From the cell containing the given text, extract its center point as (x, y) coordinate. 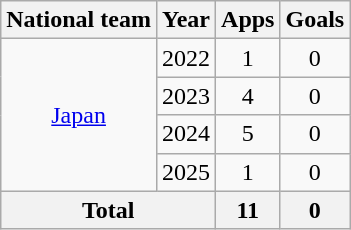
Goals (315, 20)
Apps (248, 20)
2023 (186, 96)
Japan (79, 115)
11 (248, 210)
4 (248, 96)
2024 (186, 134)
5 (248, 134)
Total (108, 210)
Year (186, 20)
2025 (186, 172)
2022 (186, 58)
National team (79, 20)
